For the text-containing cell, return its midpoint in [x, y] coordinate format. 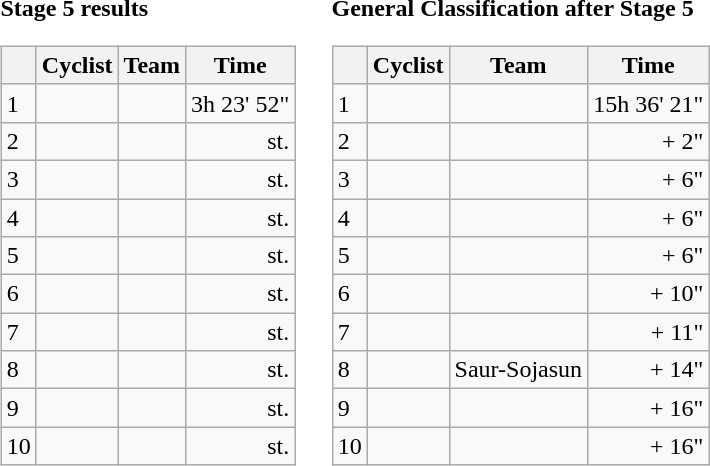
3h 23' 52" [240, 103]
15h 36' 21" [648, 103]
+ 10" [648, 294]
Saur-Sojasun [518, 370]
+ 2" [648, 141]
+ 14" [648, 370]
+ 11" [648, 332]
